Find where the given text appears and provide that cell's center as [X, Y] coordinate. 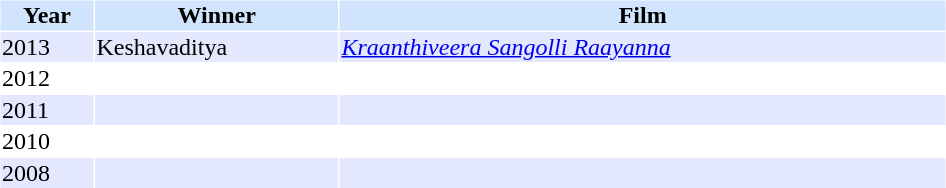
2011 [46, 110]
2012 [46, 79]
Keshavaditya [216, 47]
Film [643, 15]
Winner [216, 15]
Kraanthiveera Sangolli Raayanna [643, 47]
Year [46, 15]
2013 [46, 47]
2010 [46, 141]
2008 [46, 173]
